Locate the cell with the specified text and output its [x, y] center coordinate. 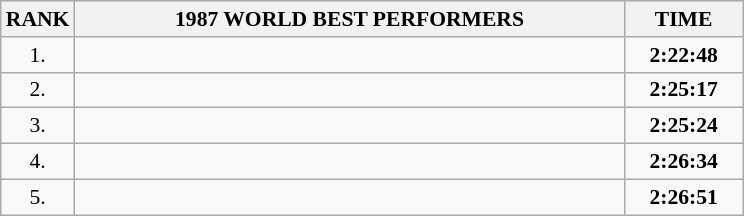
2:25:17 [684, 90]
TIME [684, 19]
2:26:51 [684, 197]
1987 WORLD BEST PERFORMERS [349, 19]
4. [38, 162]
2. [38, 90]
2:26:34 [684, 162]
1. [38, 55]
5. [38, 197]
2:25:24 [684, 126]
2:22:48 [684, 55]
RANK [38, 19]
3. [38, 126]
